Return the [x, y] coordinate for the center point of the cell that contains the specified text.  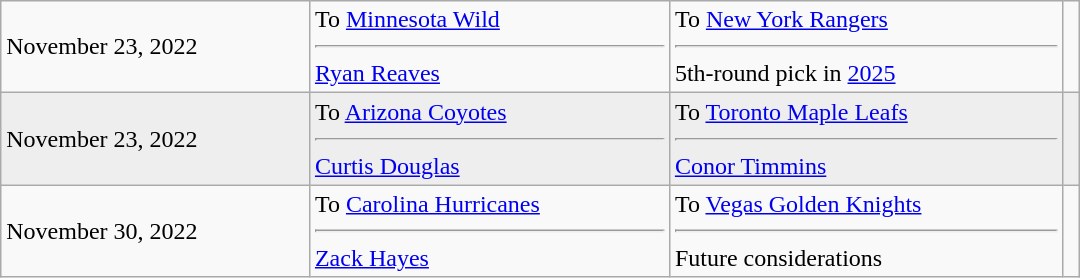
To New York Rangers5th-round pick in 2025 [866, 47]
To Vegas Golden KnightsFuture considerations [866, 231]
To Minnesota WildRyan Reaves [489, 47]
To Toronto Maple LeafsConor Timmins [866, 139]
To Carolina HurricanesZack Hayes [489, 231]
November 30, 2022 [156, 231]
To Arizona CoyotesCurtis Douglas [489, 139]
